Search for the cell housing the specified text and yield its (x, y) center coordinate. 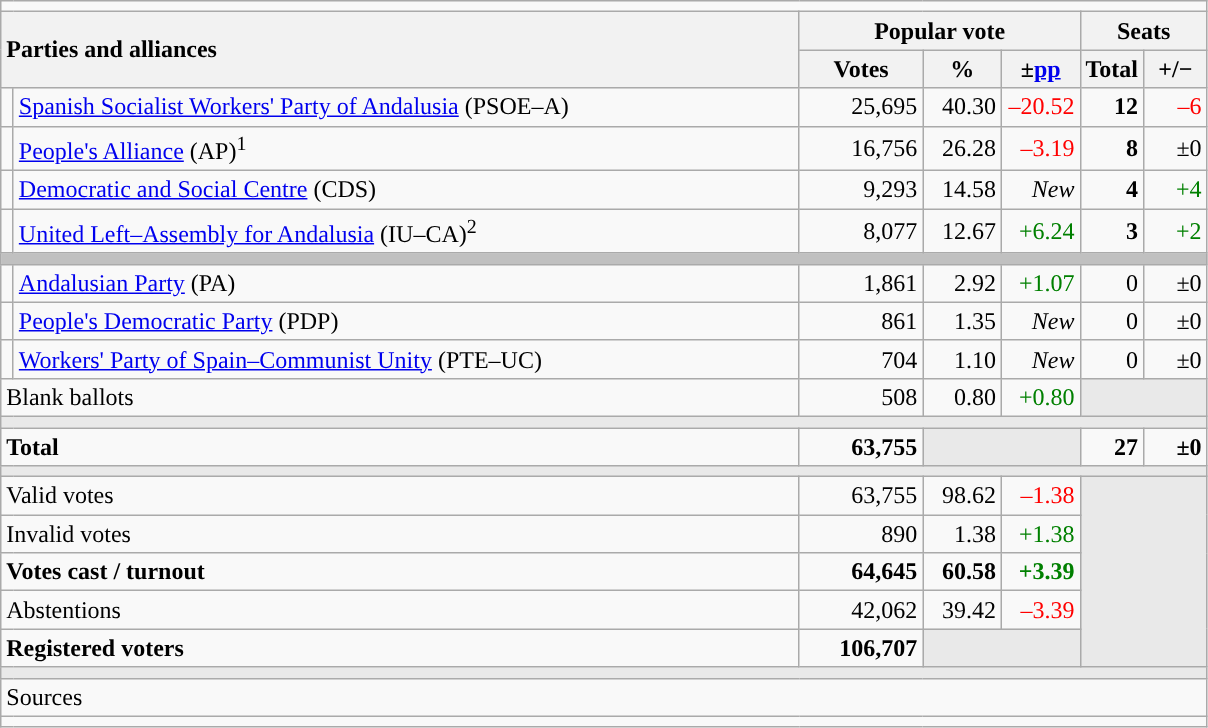
3 (1112, 232)
Parties and alliances (400, 50)
1.35 (962, 321)
14.58 (962, 190)
16,756 (861, 148)
861 (861, 321)
39.42 (962, 610)
60.58 (962, 572)
+0.80 (1040, 397)
Invalid votes (400, 534)
Popular vote (940, 31)
+/− (1176, 69)
+1.38 (1040, 534)
25,695 (861, 107)
9,293 (861, 190)
4 (1112, 190)
Valid votes (400, 496)
Registered voters (400, 648)
+1.07 (1040, 283)
0.80 (962, 397)
+3.39 (1040, 572)
8 (1112, 148)
+4 (1176, 190)
–6 (1176, 107)
Sources (604, 697)
% (962, 69)
2.92 (962, 283)
8,077 (861, 232)
106,707 (861, 648)
508 (861, 397)
40.30 (962, 107)
1,861 (861, 283)
26.28 (962, 148)
Spanish Socialist Workers' Party of Andalusia (PSOE–A) (406, 107)
42,062 (861, 610)
–3.39 (1040, 610)
890 (861, 534)
Seats (1144, 31)
12.67 (962, 232)
Democratic and Social Centre (CDS) (406, 190)
±pp (1040, 69)
–1.38 (1040, 496)
+6.24 (1040, 232)
People's Alliance (AP)1 (406, 148)
–20.52 (1040, 107)
12 (1112, 107)
Votes cast / turnout (400, 572)
64,645 (861, 572)
People's Democratic Party (PDP) (406, 321)
Votes (861, 69)
Workers' Party of Spain–Communist Unity (PTE–UC) (406, 359)
1.10 (962, 359)
704 (861, 359)
Blank ballots (400, 397)
1.38 (962, 534)
Abstentions (400, 610)
Andalusian Party (PA) (406, 283)
27 (1112, 447)
United Left–Assembly for Andalusia (IU–CA)2 (406, 232)
+2 (1176, 232)
–3.19 (1040, 148)
98.62 (962, 496)
